Identify which cell holds the provided text, then report its [X, Y] central coordinate. 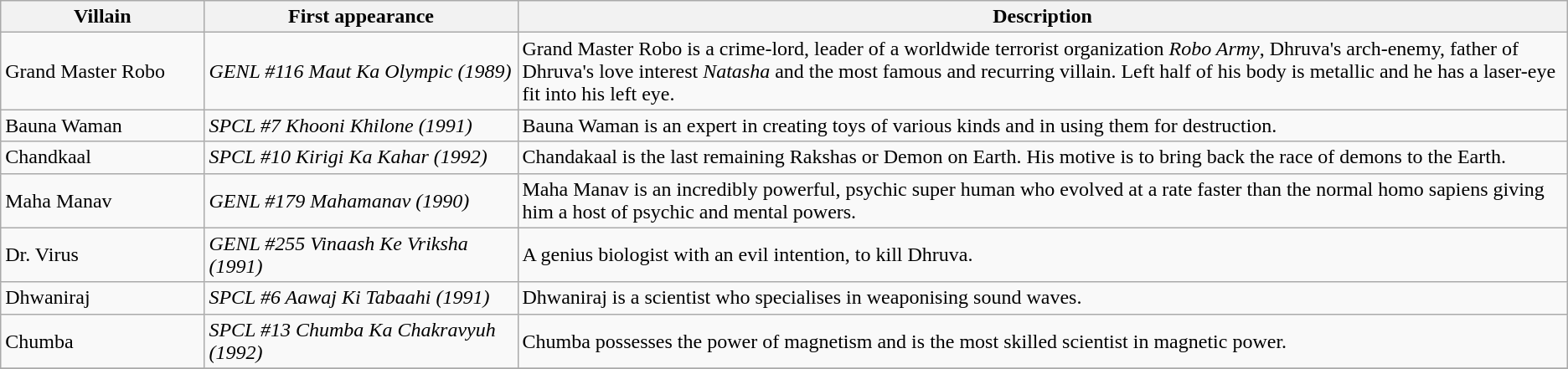
Dhwaniraj [102, 298]
Maha Manav [102, 201]
SPCL #10 Kirigi Ka Kahar (1992) [361, 157]
Chandkaal [102, 157]
Bauna Waman is an expert in creating toys of various kinds and in using them for destruction. [1042, 126]
Bauna Waman [102, 126]
GENL #179 Mahamanav (1990) [361, 201]
GENL #116 Maut Ka Olympic (1989) [361, 71]
GENL #255 Vinaash Ke Vriksha (1991) [361, 254]
Villain [102, 17]
Dr. Virus [102, 254]
Grand Master Robo [102, 71]
Chandakaal is the last remaining Rakshas or Demon on Earth. His motive is to bring back the race of demons to the Earth. [1042, 157]
First appearance [361, 17]
SPCL #6 Aawaj Ki Tabaahi (1991) [361, 298]
Dhwaniraj is a scientist who specialises in weaponising sound waves. [1042, 298]
SPCL #7 Khooni Khilone (1991) [361, 126]
SPCL #13 Chumba Ka Chakravyuh (1992) [361, 341]
A genius biologist with an evil intention, to kill Dhruva. [1042, 254]
Chumba possesses the power of magnetism and is the most skilled scientist in magnetic power. [1042, 341]
Description [1042, 17]
Chumba [102, 341]
